Determine the [X, Y] coordinate at the center of the cell enclosing the given text.  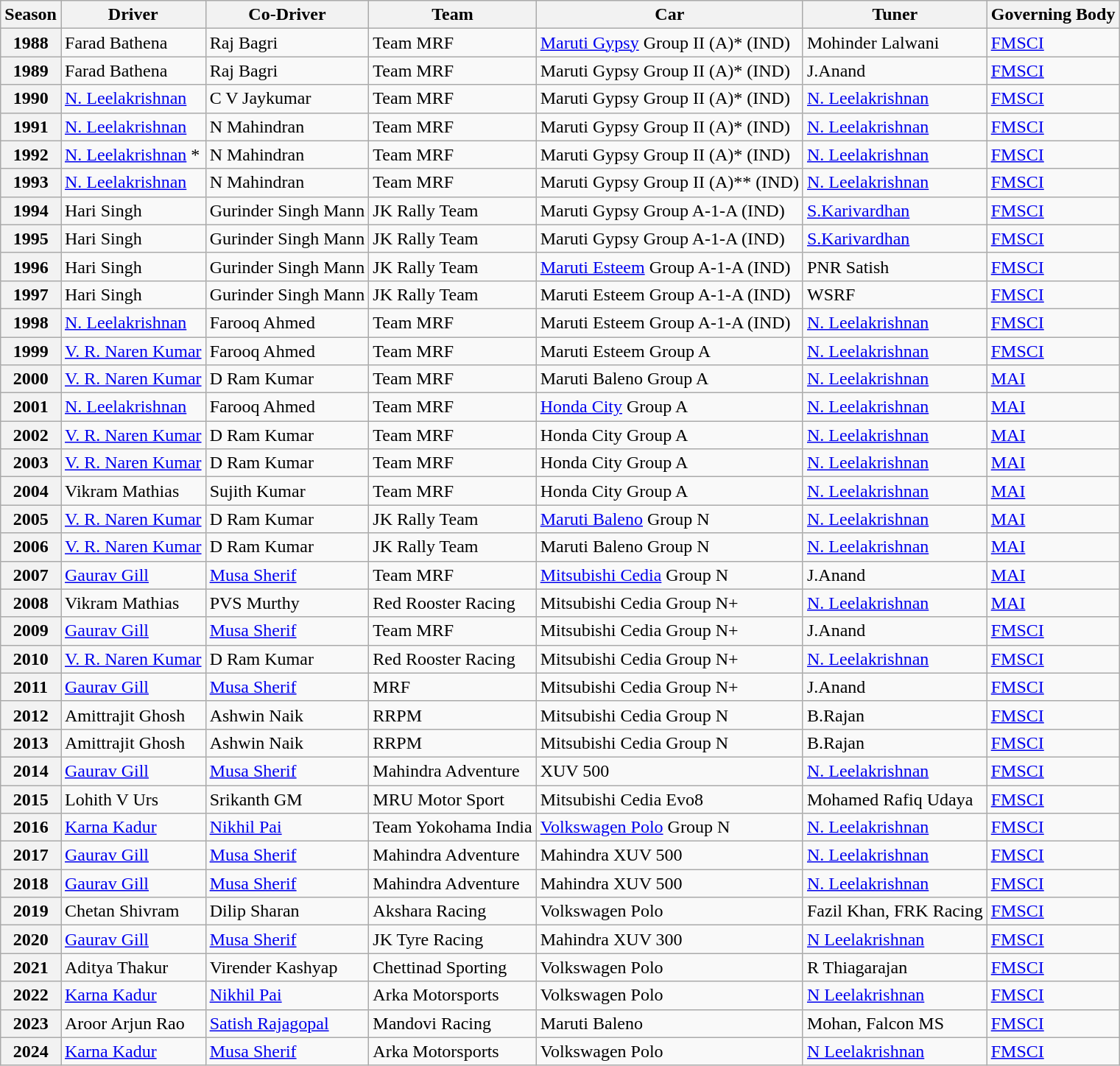
Aroor Arjun Rao [133, 1023]
Chettinad Sporting [452, 967]
2011 [31, 687]
Maruti Baleno [669, 1023]
1995 [31, 239]
2013 [31, 743]
2004 [31, 491]
WSRF [895, 294]
2020 [31, 939]
Maruti Baleno Group A [669, 379]
1989 [31, 71]
2001 [31, 407]
2003 [31, 463]
1988 [31, 43]
Mahindra XUV 300 [669, 939]
N. Leelakrishnan * [133, 155]
2021 [31, 967]
Maruti Gypsy Group II (A)** (IND) [669, 183]
Co-Driver [287, 15]
Tuner [895, 15]
1993 [31, 183]
XUV 500 [669, 771]
C V Jaykumar [287, 99]
Mitsubishi Cedia Evo8 [669, 799]
2024 [31, 1051]
Fazil Khan, FRK Racing [895, 911]
MRF [452, 687]
2000 [31, 379]
2009 [31, 631]
1999 [31, 351]
2015 [31, 799]
Satish Rajagopal [287, 1023]
2008 [31, 603]
2012 [31, 715]
1991 [31, 127]
Maruti Esteem Group A [669, 351]
Mohamed Rafiq Udaya [895, 799]
2022 [31, 995]
2007 [31, 575]
Season [31, 15]
2018 [31, 883]
Lohith V Urs [133, 799]
Chetan Shivram [133, 911]
Car [669, 15]
Dilip Sharan [287, 911]
Mohan, Falcon MS [895, 1023]
Driver [133, 15]
JK Tyre Racing [452, 939]
1992 [31, 155]
2014 [31, 771]
Virender Kashyap [287, 967]
Mohinder Lalwani [895, 43]
2016 [31, 827]
PVS Murthy [287, 603]
Team Yokohama India [452, 827]
Sujith Kumar [287, 491]
MRU Motor Sport [452, 799]
1990 [31, 99]
2005 [31, 519]
1996 [31, 266]
1998 [31, 322]
2010 [31, 659]
2023 [31, 1023]
Team [452, 15]
2002 [31, 435]
Akshara Racing [452, 911]
1997 [31, 294]
Volkswagen Polo Group N [669, 827]
1994 [31, 211]
R Thiagarajan [895, 967]
Governing Body [1053, 15]
Mandovi Racing [452, 1023]
2019 [31, 911]
PNR Satish [895, 266]
Srikanth GM [287, 799]
2017 [31, 855]
2006 [31, 547]
Aditya Thakur [133, 967]
